Locate the cell with the specified text and output its (X, Y) center coordinate. 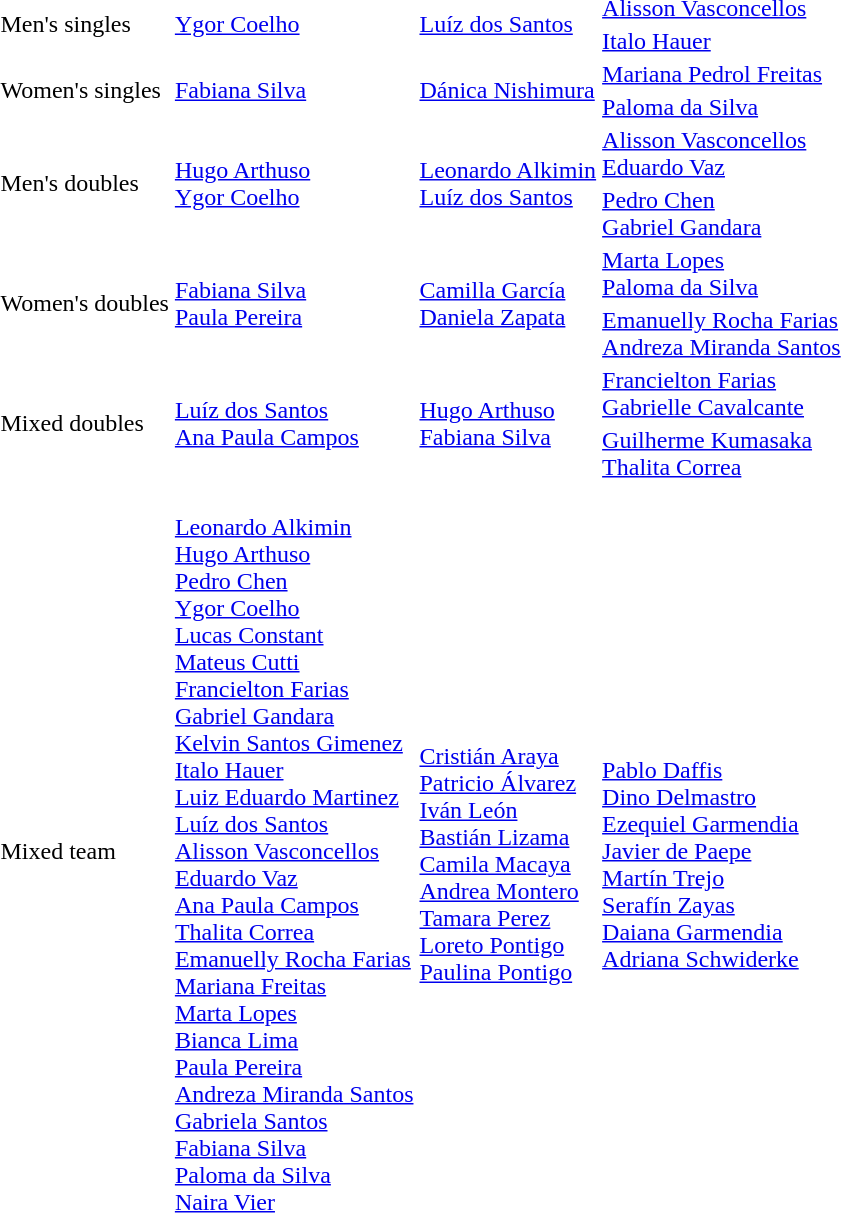
Fabiana Silva (294, 90)
Fabiana Silva Paula Pereira (294, 304)
Camilla García Daniela Zapata (508, 304)
Luíz dos Santos Ana Paula Campos (294, 424)
Leonardo Alkimin Luíz dos Santos (508, 184)
Hugo Arthuso Ygor Coelho (294, 184)
Hugo Arthuso Fabiana Silva (508, 424)
Dánica Nishimura (508, 90)
